Scan for the cell matching the given text and deliver its [x, y] coordinate at center. 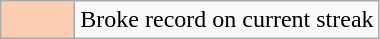
Broke record on current streak [227, 20]
